Identify which cell holds the provided text, then report its (X, Y) central coordinate. 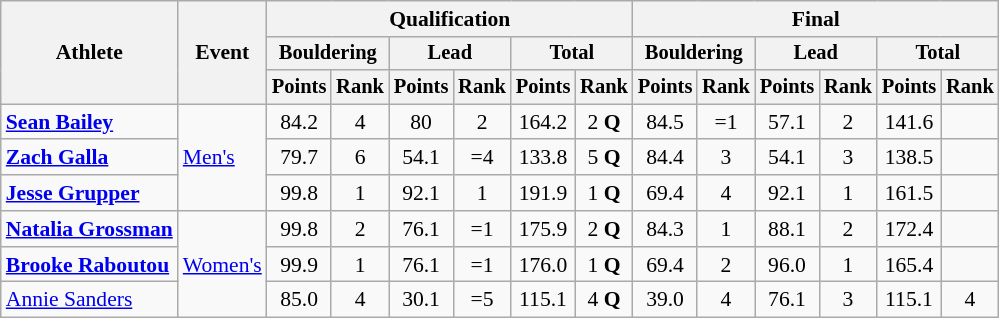
Natalia Grossman (90, 229)
165.4 (909, 265)
164.2 (543, 122)
30.1 (421, 300)
84.4 (665, 158)
=5 (482, 300)
172.4 (909, 229)
138.5 (909, 158)
84.2 (299, 122)
Qualification (450, 19)
Annie Sanders (90, 300)
85.0 (299, 300)
39.0 (665, 300)
Final (816, 19)
Zach Galla (90, 158)
176.0 (543, 265)
175.9 (543, 229)
Men's (222, 158)
79.7 (299, 158)
96.0 (787, 265)
Women's (222, 264)
Event (222, 52)
6 (360, 158)
80 (421, 122)
99.9 (299, 265)
84.3 (665, 229)
57.1 (787, 122)
4 Q (604, 300)
88.1 (787, 229)
Sean Bailey (90, 122)
161.5 (909, 193)
5 Q (604, 158)
141.6 (909, 122)
Jesse Grupper (90, 193)
=4 (482, 158)
Athlete (90, 52)
Brooke Raboutou (90, 265)
191.9 (543, 193)
133.8 (543, 158)
84.5 (665, 122)
